Pinpoint the cell where the given text exists, returning its [X, Y] midpoint coordinate. 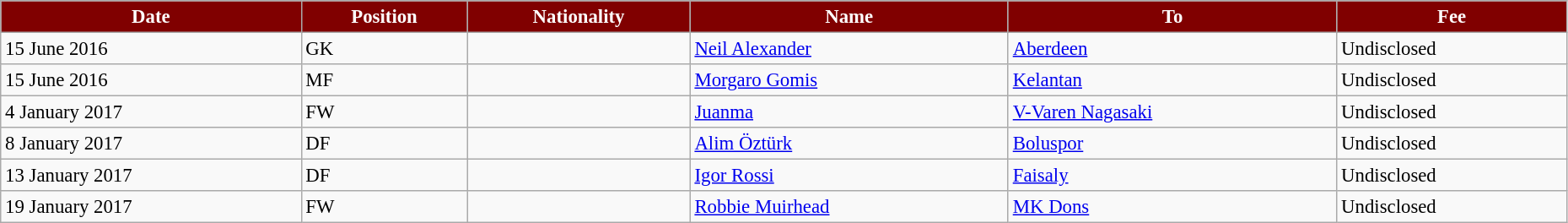
Robbie Muirhead [849, 207]
GK [385, 49]
4 January 2017 [151, 112]
Juanma [849, 112]
Igor Rossi [849, 176]
Date [151, 17]
Name [849, 17]
To [1172, 17]
Morgaro Gomis [849, 80]
Alim Öztürk [849, 144]
MK Dons [1172, 207]
8 January 2017 [151, 144]
Neil Alexander [849, 49]
13 January 2017 [151, 176]
Fee [1452, 17]
Aberdeen [1172, 49]
Faisaly [1172, 176]
Boluspor [1172, 144]
Position [385, 17]
MF [385, 80]
19 January 2017 [151, 207]
Nationality [579, 17]
V-Varen Nagasaki [1172, 112]
Kelantan [1172, 80]
